Detect which cell encompasses the target text, then output its [x, y] center coordinate. 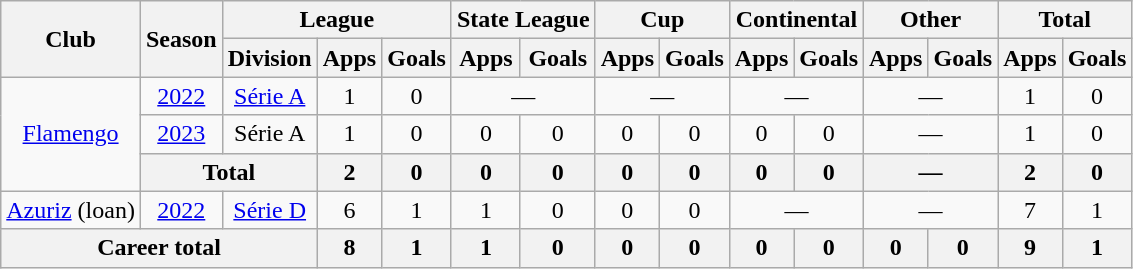
Flamengo [71, 134]
9 [1030, 248]
8 [349, 248]
7 [1030, 210]
6 [349, 210]
2023 [181, 134]
Career total [159, 248]
Azuriz (loan) [71, 210]
Other [931, 20]
Season [181, 39]
Continental [796, 20]
State League [523, 20]
Division [270, 58]
Série D [270, 210]
Cup [662, 20]
League [336, 20]
Club [71, 39]
